Provide the [X, Y] coordinate of the cell's center where the given text is located.  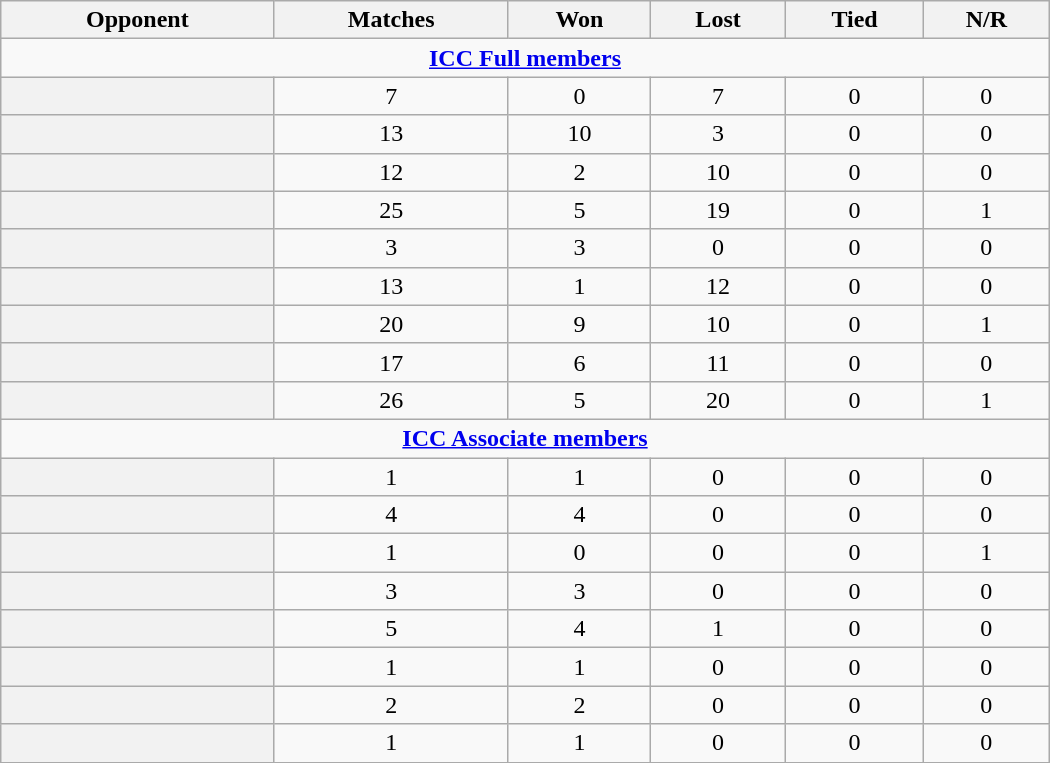
26 [392, 400]
ICC Associate members [525, 438]
19 [718, 210]
25 [392, 210]
ICC Full members [525, 58]
17 [392, 362]
Lost [718, 20]
9 [579, 324]
6 [579, 362]
Opponent [138, 20]
Tied [855, 20]
Matches [392, 20]
N/R [986, 20]
Won [579, 20]
11 [718, 362]
